Locate the cell with the specified text and output its (X, Y) center coordinate. 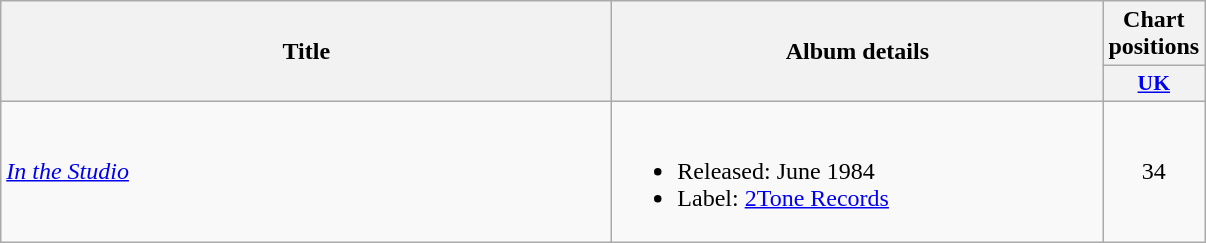
Released: June 1984Label: 2Tone Records (858, 171)
UK (1154, 84)
Chart positions (1154, 34)
34 (1154, 171)
In the Studio (306, 171)
Title (306, 52)
Album details (858, 52)
